Scan for the cell matching the given text and deliver its (X, Y) coordinate at center. 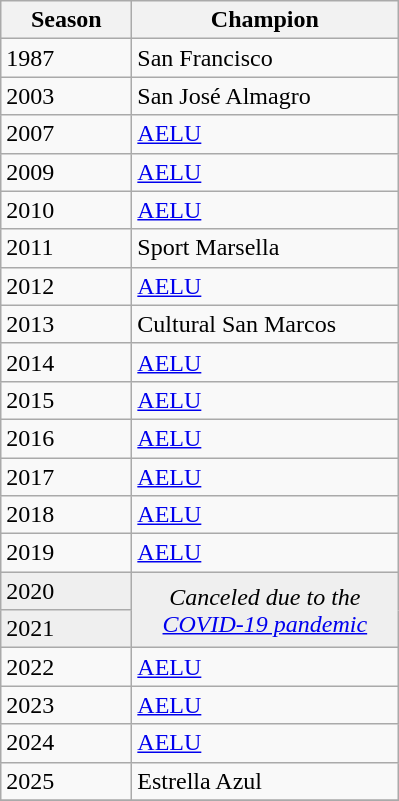
San Francisco (265, 58)
Season (66, 20)
Estrella Azul (265, 781)
2010 (66, 210)
2018 (66, 515)
2022 (66, 667)
2009 (66, 172)
2017 (66, 477)
2014 (66, 362)
2007 (66, 134)
2011 (66, 248)
2021 (66, 629)
2012 (66, 286)
2003 (66, 96)
2024 (66, 743)
2016 (66, 438)
2025 (66, 781)
2015 (66, 400)
Cultural San Marcos (265, 324)
2023 (66, 705)
San José Almagro (265, 96)
Canceled due to the COVID-19 pandemic (265, 610)
1987 (66, 58)
Champion (265, 20)
2013 (66, 324)
2019 (66, 553)
2020 (66, 591)
Sport Marsella (265, 248)
